Detect which cell encompasses the target text, then output its (x, y) center coordinate. 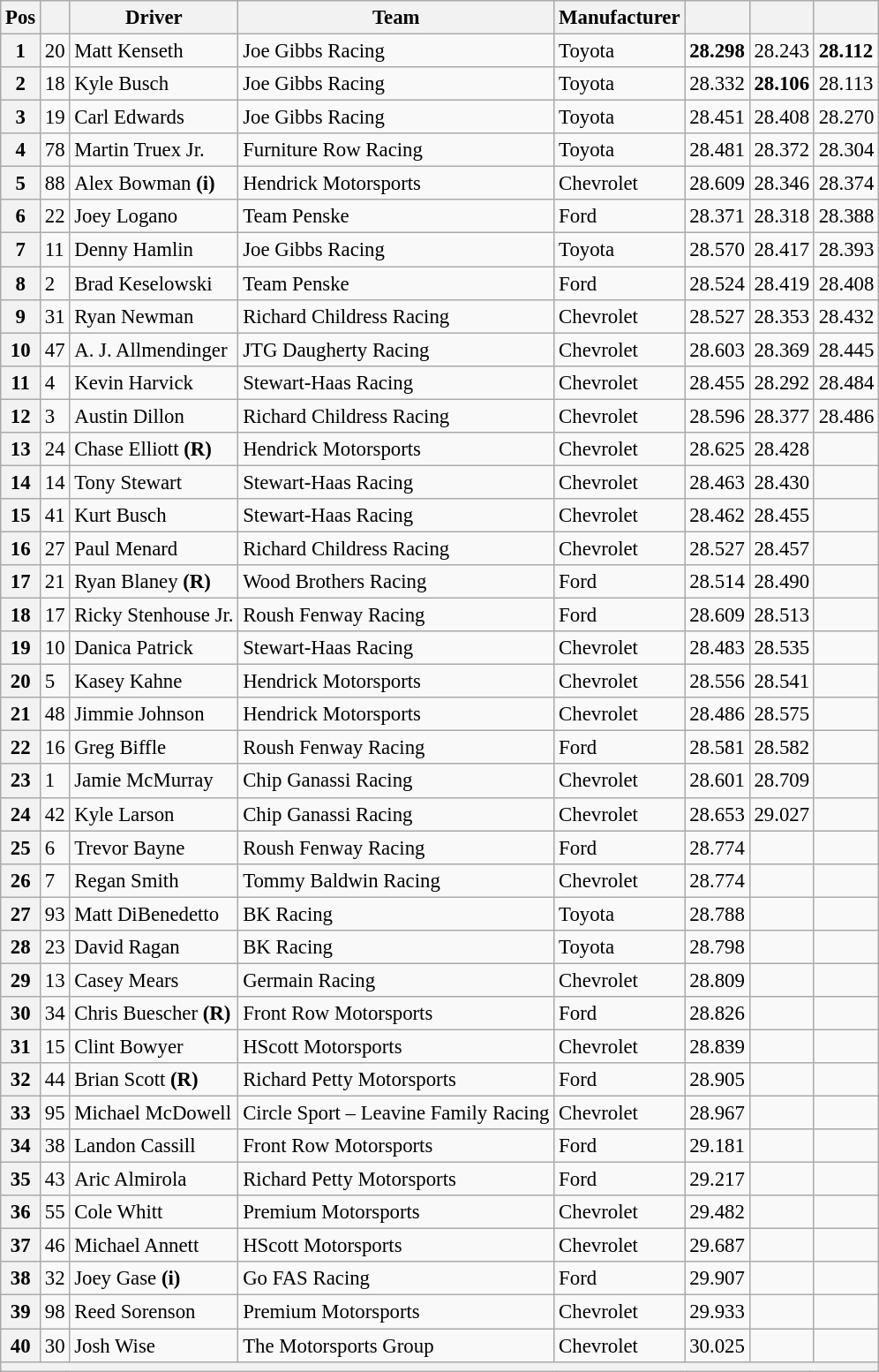
Joey Gase (i) (154, 1279)
28.601 (717, 781)
Go FAS Racing (396, 1279)
28.556 (717, 682)
28.112 (845, 51)
Kevin Harvick (154, 382)
Pos (21, 18)
37 (21, 1246)
28.596 (717, 416)
David Ragan (154, 947)
28 (21, 947)
28.535 (782, 648)
78 (55, 150)
29.907 (717, 1279)
28.570 (717, 250)
A. J. Allmendinger (154, 350)
Martin Truex Jr. (154, 150)
29.687 (717, 1246)
Joey Logano (154, 216)
28.809 (717, 980)
43 (55, 1180)
Josh Wise (154, 1346)
28.445 (845, 350)
47 (55, 350)
95 (55, 1113)
Cole Whitt (154, 1212)
28.417 (782, 250)
28.788 (717, 914)
28.905 (717, 1080)
28.428 (782, 449)
42 (55, 814)
28.582 (782, 748)
28.243 (782, 51)
98 (55, 1312)
Clint Bowyer (154, 1046)
28.481 (717, 150)
28.318 (782, 216)
Kyle Busch (154, 84)
Denny Hamlin (154, 250)
25 (21, 848)
28.353 (782, 316)
28.603 (717, 350)
JTG Daugherty Racing (396, 350)
28.374 (845, 184)
28.393 (845, 250)
28.113 (845, 84)
28.709 (782, 781)
Reed Sorenson (154, 1312)
Aric Almirola (154, 1180)
36 (21, 1212)
30.025 (717, 1346)
Landon Cassill (154, 1146)
28.457 (782, 548)
Tommy Baldwin Racing (396, 880)
Kurt Busch (154, 516)
Jimmie Johnson (154, 714)
28.514 (717, 582)
Alex Bowman (i) (154, 184)
Michael Annett (154, 1246)
29 (21, 980)
28.419 (782, 283)
Germain Racing (396, 980)
41 (55, 516)
28.432 (845, 316)
28.484 (845, 382)
28.369 (782, 350)
28.106 (782, 84)
Matt Kenseth (154, 51)
35 (21, 1180)
Kasey Kahne (154, 682)
39 (21, 1312)
28.483 (717, 648)
33 (21, 1113)
44 (55, 1080)
28.332 (717, 84)
Michael McDowell (154, 1113)
28.524 (717, 283)
28.371 (717, 216)
28.513 (782, 615)
Ryan Blaney (R) (154, 582)
Carl Edwards (154, 117)
28.541 (782, 682)
29.933 (717, 1312)
Paul Menard (154, 548)
28.798 (717, 947)
Driver (154, 18)
28.372 (782, 150)
93 (55, 914)
The Motorsports Group (396, 1346)
Chris Buescher (R) (154, 1014)
88 (55, 184)
Ricky Stenhouse Jr. (154, 615)
28.575 (782, 714)
28.463 (717, 482)
28.625 (717, 449)
28.270 (845, 117)
9 (21, 316)
46 (55, 1246)
28.581 (717, 748)
Furniture Row Racing (396, 150)
Wood Brothers Racing (396, 582)
Regan Smith (154, 880)
28.292 (782, 382)
55 (55, 1212)
28.430 (782, 482)
28.451 (717, 117)
28.839 (717, 1046)
29.181 (717, 1146)
Greg Biffle (154, 748)
29.217 (717, 1180)
28.346 (782, 184)
Tony Stewart (154, 482)
28.377 (782, 416)
8 (21, 283)
48 (55, 714)
26 (21, 880)
28.490 (782, 582)
Casey Mears (154, 980)
28.653 (717, 814)
Chase Elliott (R) (154, 449)
28.826 (717, 1014)
Brian Scott (R) (154, 1080)
29.482 (717, 1212)
28.388 (845, 216)
28.462 (717, 516)
29.027 (782, 814)
Manufacturer (620, 18)
40 (21, 1346)
Kyle Larson (154, 814)
28.967 (717, 1113)
Brad Keselowski (154, 283)
Jamie McMurray (154, 781)
Team (396, 18)
Ryan Newman (154, 316)
Austin Dillon (154, 416)
Trevor Bayne (154, 848)
28.298 (717, 51)
Danica Patrick (154, 648)
Circle Sport – Leavine Family Racing (396, 1113)
12 (21, 416)
Matt DiBenedetto (154, 914)
28.304 (845, 150)
